For the text-containing cell, return its midpoint in [X, Y] coordinate format. 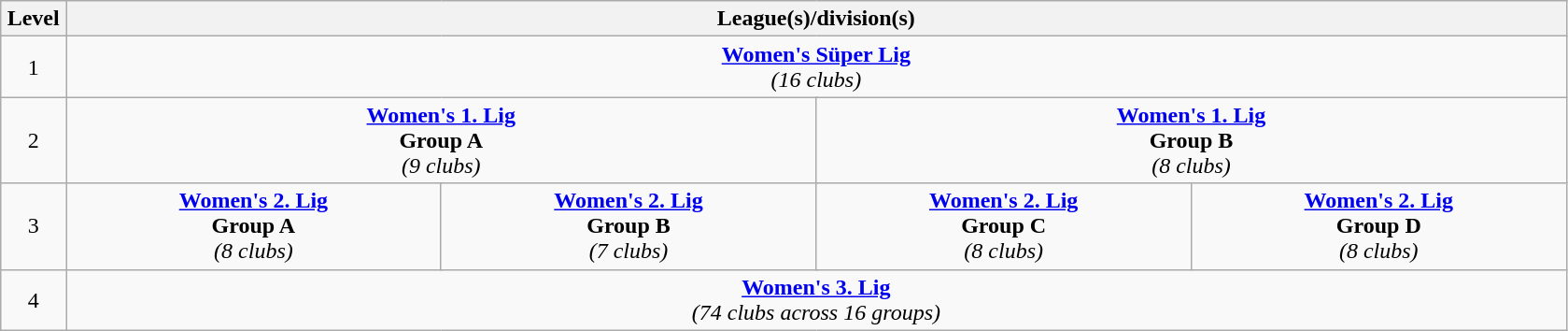
Women's 1. LigGroup B(8 clubs) [1192, 140]
1 [34, 67]
League(s)/division(s) [816, 19]
Women's 2. LigGroup C(8 clubs) [1004, 226]
Women's 1. LigGroup A(9 clubs) [441, 140]
4 [34, 299]
3 [34, 226]
Women's 2. LigGroup B(7 clubs) [629, 226]
2 [34, 140]
Level [34, 19]
Women's 3. Lig(74 clubs across 16 groups) [816, 299]
Women's Süper Lig(16 clubs) [816, 67]
Women's 2. LigGroup D(8 clubs) [1378, 226]
Women's 2. LigGroup A(8 clubs) [254, 226]
